Scan for the cell matching the given text and deliver its [X, Y] coordinate at center. 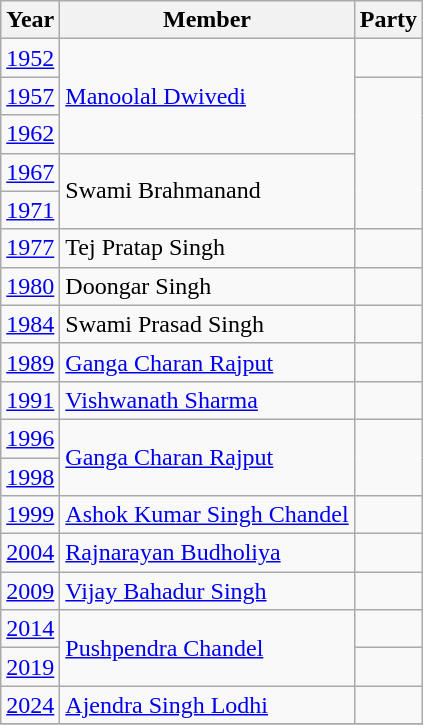
Party [388, 20]
1952 [30, 58]
1977 [30, 248]
Swami Brahmanand [207, 191]
Year [30, 20]
Rajnarayan Budholiya [207, 553]
1998 [30, 477]
2014 [30, 629]
Manoolal Dwivedi [207, 96]
1962 [30, 134]
2024 [30, 705]
Vijay Bahadur Singh [207, 591]
1991 [30, 400]
1996 [30, 438]
Member [207, 20]
Vishwanath Sharma [207, 400]
Pushpendra Chandel [207, 648]
1989 [30, 362]
1999 [30, 515]
2004 [30, 553]
1984 [30, 324]
2009 [30, 591]
1957 [30, 96]
Swami Prasad Singh [207, 324]
Ashok Kumar Singh Chandel [207, 515]
1980 [30, 286]
Ajendra Singh Lodhi [207, 705]
1971 [30, 210]
Doongar Singh [207, 286]
Tej Pratap Singh [207, 248]
2019 [30, 667]
1967 [30, 172]
